Find where the given text appears and provide that cell's center as (x, y) coordinate. 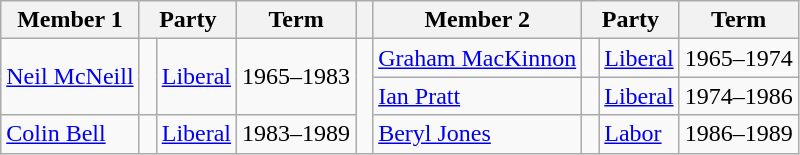
Graham MacKinnon (478, 58)
Labor (639, 134)
1974–1986 (738, 96)
1983–1989 (296, 134)
Colin Bell (70, 134)
Beryl Jones (478, 134)
Member 1 (70, 20)
1965–1983 (296, 77)
Ian Pratt (478, 96)
Neil McNeill (70, 77)
1965–1974 (738, 58)
Member 2 (478, 20)
1986–1989 (738, 134)
